Capture the cell that displays the provided text and extract its [X, Y] central coordinate. 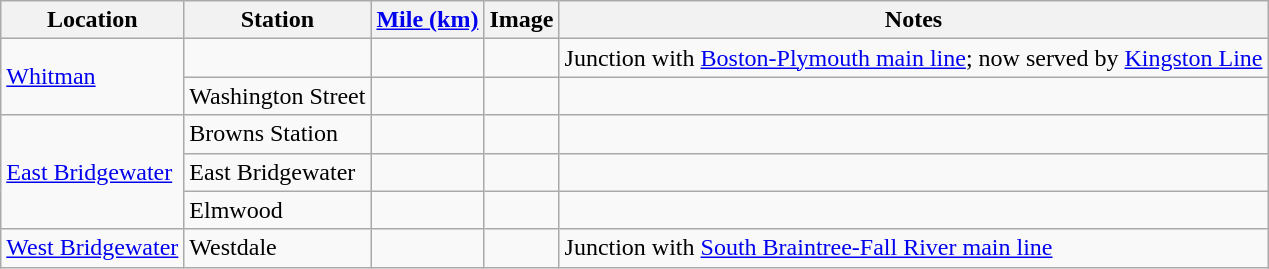
Washington Street [278, 96]
Browns Station [278, 134]
Whitman [92, 77]
Mile (km) [428, 20]
Station [278, 20]
Notes [914, 20]
Westdale [278, 248]
Junction with Boston-Plymouth main line; now served by Kingston Line [914, 58]
Elmwood [278, 210]
Junction with South Braintree-Fall River main line [914, 248]
West Bridgewater [92, 248]
Image [522, 20]
Location [92, 20]
